Output the [X, Y] coordinate of the center of the cell containing the given text.  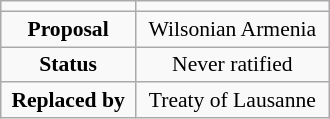
Status [68, 64]
Replaced by [68, 100]
Never ratified [232, 64]
Wilsonian Armenia [232, 29]
Treaty of Lausanne [232, 100]
Proposal [68, 29]
